Capture the cell that displays the provided text and extract its (X, Y) central coordinate. 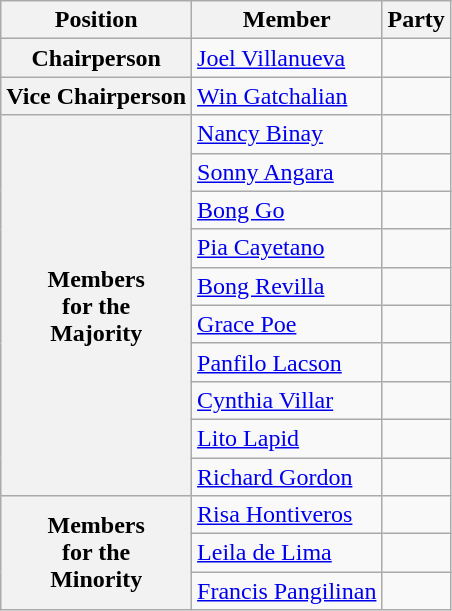
Lito Lapid (287, 438)
Bong Go (287, 210)
Party (416, 20)
Richard Gordon (287, 477)
Vice Chairperson (96, 96)
Panfilo Lacson (287, 362)
Position (96, 20)
Chairperson (96, 58)
Membersfor theMinority (96, 553)
Joel Villanueva (287, 58)
Bong Revilla (287, 286)
Membersfor theMajority (96, 306)
Francis Pangilinan (287, 591)
Nancy Binay (287, 134)
Sonny Angara (287, 172)
Cynthia Villar (287, 400)
Risa Hontiveros (287, 515)
Member (287, 20)
Win Gatchalian (287, 96)
Pia Cayetano (287, 248)
Leila de Lima (287, 553)
Grace Poe (287, 324)
